Provide the (X, Y) coordinate of the cell's center where the given text is located.  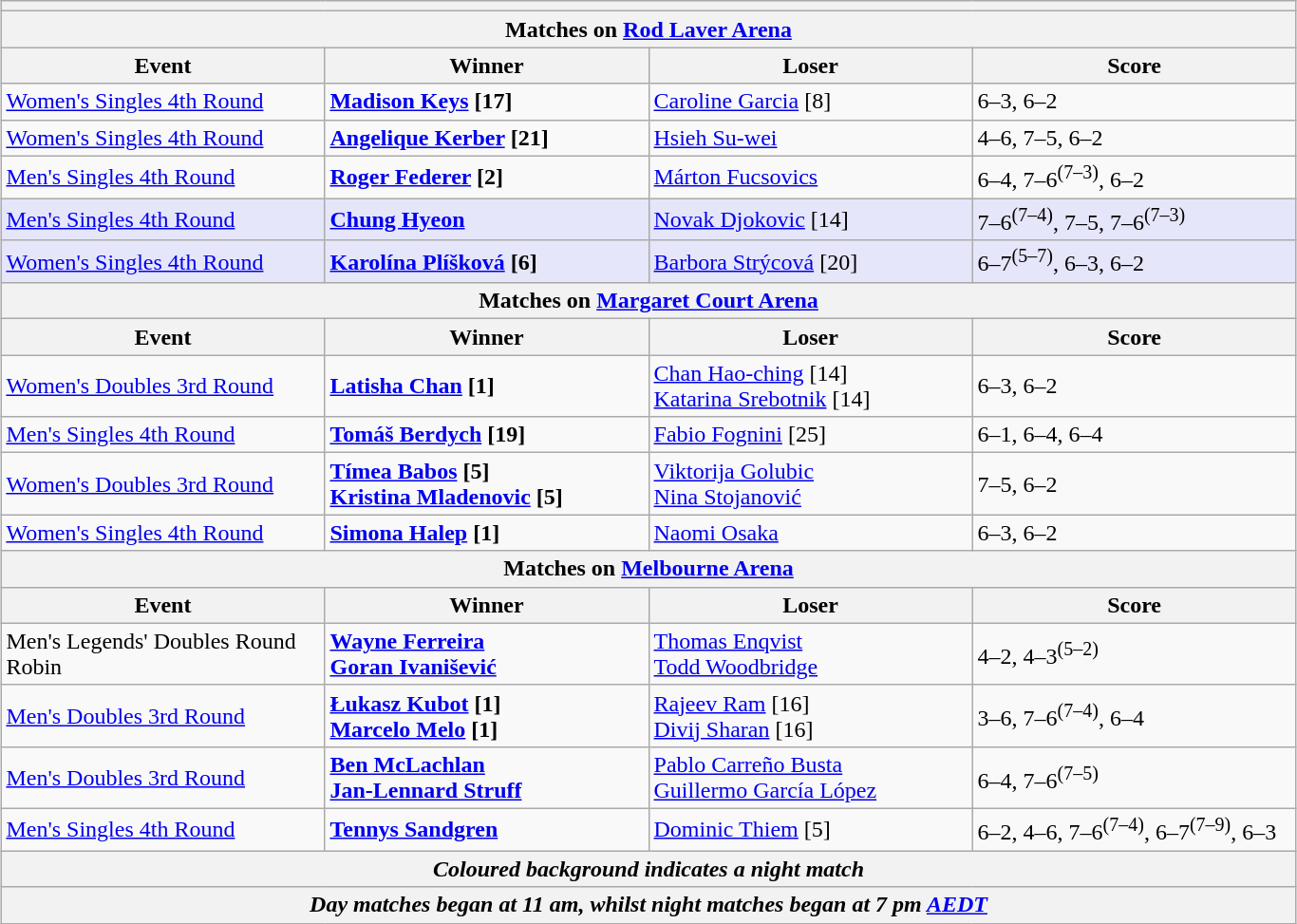
Simona Halep [1] (486, 533)
Angelique Kerber [21] (486, 138)
6–4, 7–6(7–3), 6–2 (1134, 177)
Tímea Babos [5] Kristina Mladenovic [5] (486, 484)
Chan Hao-ching [14] Katarina Srebotnik [14] (811, 386)
Day matches began at 11 am, whilst night matches began at 7 pm AEDT (648, 905)
6–4, 7–6(7–5) (1134, 777)
Rajeev Ram [16] Divij Sharan [16] (811, 716)
Madison Keys [17] (486, 102)
Márton Fucsovics (811, 177)
Wayne Ferreira Goran Ivanišević (486, 653)
Caroline Garcia [8] (811, 102)
Tennys Sandgren (486, 830)
7–6(7–4), 7–5, 7–6(7–3) (1134, 220)
Fabio Fognini [25] (811, 435)
Coloured background indicates a night match (648, 869)
Matches on Margaret Court Arena (648, 301)
4–6, 7–5, 6–2 (1134, 138)
6–2, 4–6, 7–6(7–4), 6–7(7–9), 6–3 (1134, 830)
Łukasz Kubot [1] Marcelo Melo [1] (486, 716)
Novak Djokovic [14] (811, 220)
Latisha Chan [1] (486, 386)
7–5, 6–2 (1134, 484)
Roger Federer [2] (486, 177)
Tomáš Berdych [19] (486, 435)
4–2, 4–3(5–2) (1134, 653)
3–6, 7–6(7–4), 6–4 (1134, 716)
Pablo Carreño Busta Guillermo García López (811, 777)
Hsieh Su-wei (811, 138)
Thomas Enqvist Todd Woodbridge (811, 653)
6–1, 6–4, 6–4 (1134, 435)
Barbora Strýcová [20] (811, 262)
Dominic Thiem [5] (811, 830)
Karolína Plíšková [6] (486, 262)
Matches on Melbourne Arena (648, 569)
Men's Legends' Doubles Round Robin (163, 653)
Viktorija Golubic Nina Stojanović (811, 484)
Matches on Rod Laver Arena (648, 29)
Naomi Osaka (811, 533)
6–7(5–7), 6–3, 6–2 (1134, 262)
Chung Hyeon (486, 220)
Ben McLachlan Jan-Lennard Struff (486, 777)
